Locate the cell with the specified text and output its [X, Y] center coordinate. 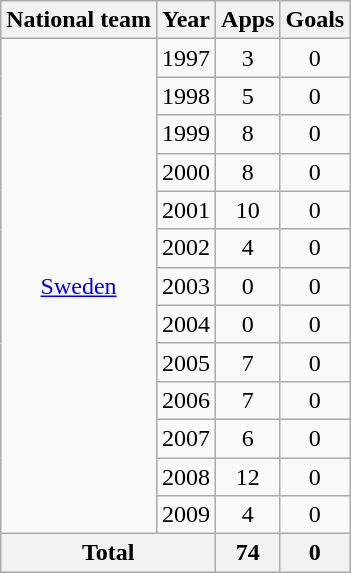
2008 [186, 477]
2005 [186, 362]
1999 [186, 134]
74 [248, 553]
Year [186, 20]
10 [248, 210]
1997 [186, 58]
2001 [186, 210]
2003 [186, 286]
2009 [186, 515]
3 [248, 58]
Goals [315, 20]
2006 [186, 400]
2007 [186, 438]
12 [248, 477]
2002 [186, 248]
2000 [186, 172]
National team [79, 20]
Apps [248, 20]
Total [108, 553]
6 [248, 438]
Sweden [79, 286]
5 [248, 96]
1998 [186, 96]
2004 [186, 324]
